Scan for the cell matching the given text and deliver its (x, y) coordinate at center. 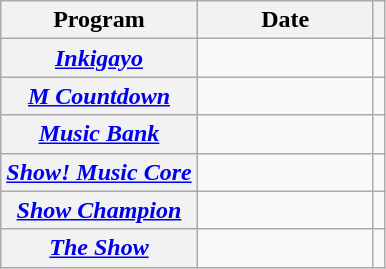
Show Champion (99, 210)
The Show (99, 248)
Inkigayo (99, 58)
Program (99, 20)
Show! Music Core (99, 172)
M Countdown (99, 96)
Music Bank (99, 134)
Date (285, 20)
